Extract the (x, y) coordinate from the center of the cell holding the provided text.  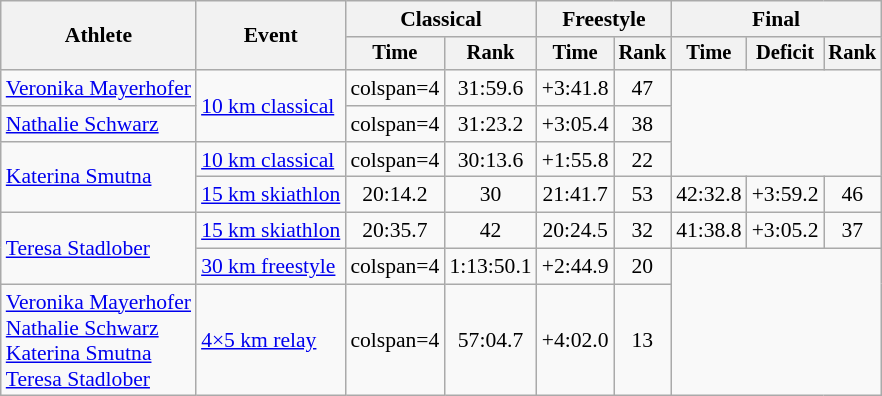
46 (853, 195)
+4:02.0 (576, 340)
32 (643, 231)
30 (490, 195)
38 (643, 124)
53 (643, 195)
Classical (440, 19)
+3:05.4 (576, 124)
Veronika Mayerhofer (98, 88)
Katerina Smutna (98, 178)
41:38.8 (708, 231)
30 km freestyle (270, 267)
31:59.6 (490, 88)
1:13:50.1 (490, 267)
+3:41.8 (576, 88)
Deficit (786, 54)
37 (853, 231)
Teresa Stadlober (98, 248)
+2:44.9 (576, 267)
21:41.7 (576, 195)
42 (490, 231)
57:04.7 (490, 340)
47 (643, 88)
+3:59.2 (786, 195)
30:13.6 (490, 160)
13 (643, 340)
42:32.8 (708, 195)
Veronika MayerhoferNathalie SchwarzKaterina SmutnaTeresa Stadlober (98, 340)
20 (643, 267)
Event (270, 36)
20:24.5 (576, 231)
Freestyle (604, 19)
+3:05.2 (786, 231)
31:23.2 (490, 124)
22 (643, 160)
20:14.2 (394, 195)
Athlete (98, 36)
+1:55.8 (576, 160)
Nathalie Schwarz (98, 124)
Final (776, 19)
20:35.7 (394, 231)
4×5 km relay (270, 340)
